Detect which cell encompasses the target text, then output its [X, Y] center coordinate. 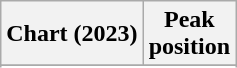
Chart (2023) [72, 34]
Peakposition [189, 34]
